Determine the (X, Y) coordinate at the center of the cell enclosing the given text.  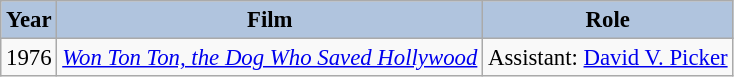
Assistant: David V. Picker (608, 58)
Role (608, 20)
1976 (29, 58)
Year (29, 20)
Film (270, 20)
Won Ton Ton, the Dog Who Saved Hollywood (270, 58)
